From the cell containing the given text, extract its center point as [X, Y] coordinate. 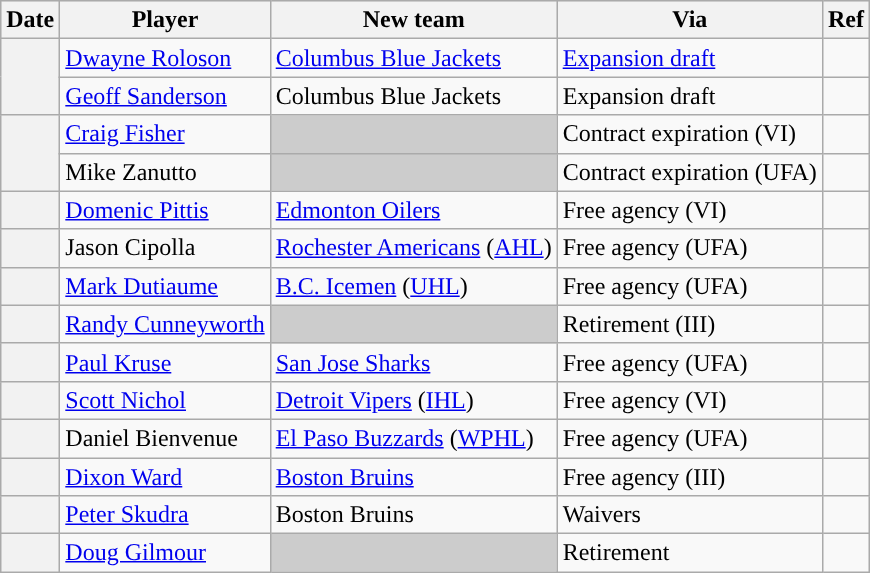
Dixon Ward [165, 477]
Peter Skudra [165, 515]
New team [414, 20]
Randy Cunneyworth [165, 324]
Jason Cipolla [165, 248]
Geoff Sanderson [165, 96]
Domenic Pittis [165, 210]
Scott Nichol [165, 400]
Waivers [690, 515]
Doug Gilmour [165, 553]
Contract expiration (VI) [690, 134]
San Jose Sharks [414, 362]
Dwayne Roloson [165, 58]
Retirement [690, 553]
Date [30, 20]
Daniel Bienvenue [165, 438]
Rochester Americans (AHL) [414, 248]
El Paso Buzzards (WPHL) [414, 438]
Via [690, 20]
Detroit Vipers (IHL) [414, 400]
Paul Kruse [165, 362]
Free agency (III) [690, 477]
Ref [846, 20]
Craig Fisher [165, 134]
B.C. Icemen (UHL) [414, 286]
Contract expiration (UFA) [690, 172]
Edmonton Oilers [414, 210]
Player [165, 20]
Retirement (III) [690, 324]
Mike Zanutto [165, 172]
Mark Dutiaume [165, 286]
